Pinpoint the cell where the given text exists, returning its [X, Y] midpoint coordinate. 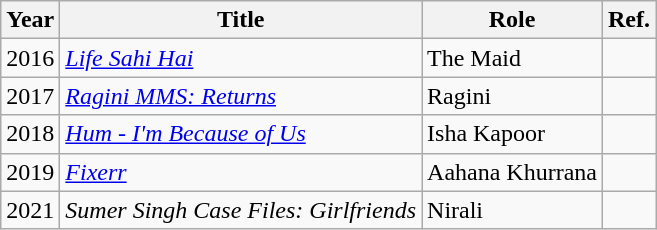
Year [30, 20]
Isha Kapoor [512, 134]
2016 [30, 58]
Fixerr [241, 172]
Ref. [630, 20]
2018 [30, 134]
Ragini MMS: Returns [241, 96]
2017 [30, 96]
Life Sahi Hai [241, 58]
Ragini [512, 96]
Nirali [512, 210]
Title [241, 20]
Role [512, 20]
2019 [30, 172]
Hum - I'm Because of Us [241, 134]
Sumer Singh Case Files: Girlfriends [241, 210]
The Maid [512, 58]
2021 [30, 210]
Aahana Khurrana [512, 172]
